For the text-containing cell, return its midpoint in (X, Y) coordinate format. 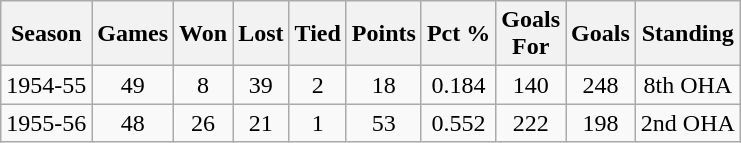
8th OHA (688, 85)
48 (133, 123)
Tied (318, 34)
18 (384, 85)
39 (261, 85)
2 (318, 85)
Season (46, 34)
0.184 (458, 85)
Games (133, 34)
1954-55 (46, 85)
2nd OHA (688, 123)
0.552 (458, 123)
222 (531, 123)
Pct % (458, 34)
8 (204, 85)
248 (601, 85)
1955-56 (46, 123)
26 (204, 123)
53 (384, 123)
49 (133, 85)
Standing (688, 34)
21 (261, 123)
1 (318, 123)
Won (204, 34)
198 (601, 123)
140 (531, 85)
Lost (261, 34)
GoalsFor (531, 34)
Goals (601, 34)
Points (384, 34)
